Scan for the cell matching the given text and deliver its [x, y] coordinate at center. 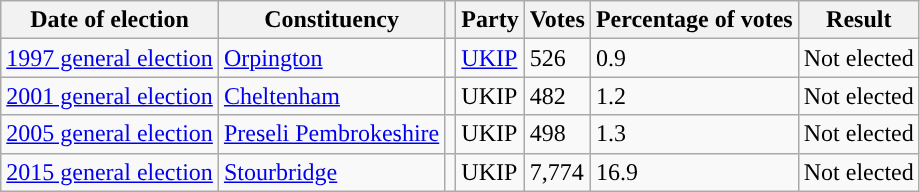
0.9 [694, 58]
Votes [557, 20]
Stourbridge [331, 172]
1997 general election [110, 58]
Cheltenham [331, 96]
7,774 [557, 172]
2001 general election [110, 96]
Percentage of votes [694, 20]
526 [557, 58]
2005 general election [110, 134]
2015 general election [110, 172]
Preseli Pembrokeshire [331, 134]
1.3 [694, 134]
Result [858, 20]
498 [557, 134]
1.2 [694, 96]
Orpington [331, 58]
Date of election [110, 20]
482 [557, 96]
Constituency [331, 20]
Party [490, 20]
16.9 [694, 172]
